Return [X, Y] of the center of cell containing provided text 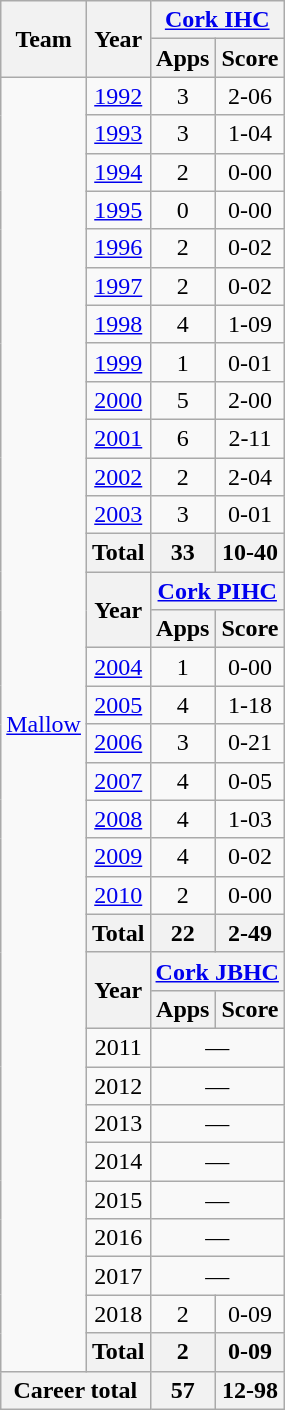
Career total [76, 1390]
Cork PIHC [217, 591]
33 [182, 553]
1997 [118, 286]
2005 [118, 705]
Mallow [44, 724]
2010 [118, 895]
0-05 [250, 781]
Team [44, 39]
2-11 [250, 438]
1996 [118, 248]
22 [182, 933]
2016 [118, 1238]
1-09 [250, 324]
2-06 [250, 96]
2002 [118, 477]
Cork IHC [217, 20]
2008 [118, 819]
2013 [118, 1124]
1993 [118, 134]
2-00 [250, 400]
2012 [118, 1085]
57 [182, 1390]
1992 [118, 96]
2001 [118, 438]
2018 [118, 1314]
2007 [118, 781]
1995 [118, 210]
5 [182, 400]
1999 [118, 362]
0-21 [250, 743]
1-04 [250, 134]
2-49 [250, 933]
1994 [118, 172]
2000 [118, 400]
0 [182, 210]
2003 [118, 515]
2017 [118, 1276]
2004 [118, 667]
2014 [118, 1162]
2011 [118, 1047]
1-03 [250, 819]
10-40 [250, 553]
Cork JBHC [217, 971]
1-18 [250, 705]
2-04 [250, 477]
1998 [118, 324]
12-98 [250, 1390]
2006 [118, 743]
2015 [118, 1200]
2009 [118, 857]
6 [182, 438]
